Locate the cell with the specified text and output its [X, Y] center coordinate. 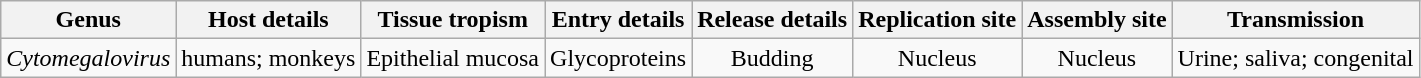
Cytomegalovirus [88, 58]
Host details [268, 20]
Replication site [938, 20]
Budding [772, 58]
Tissue tropism [453, 20]
Genus [88, 20]
Transmission [1296, 20]
Entry details [618, 20]
Epithelial mucosa [453, 58]
Release details [772, 20]
Assembly site [1097, 20]
Glycoproteins [618, 58]
Urine; saliva; congenital [1296, 58]
humans; monkeys [268, 58]
